Capture the cell that displays the provided text and extract its (x, y) central coordinate. 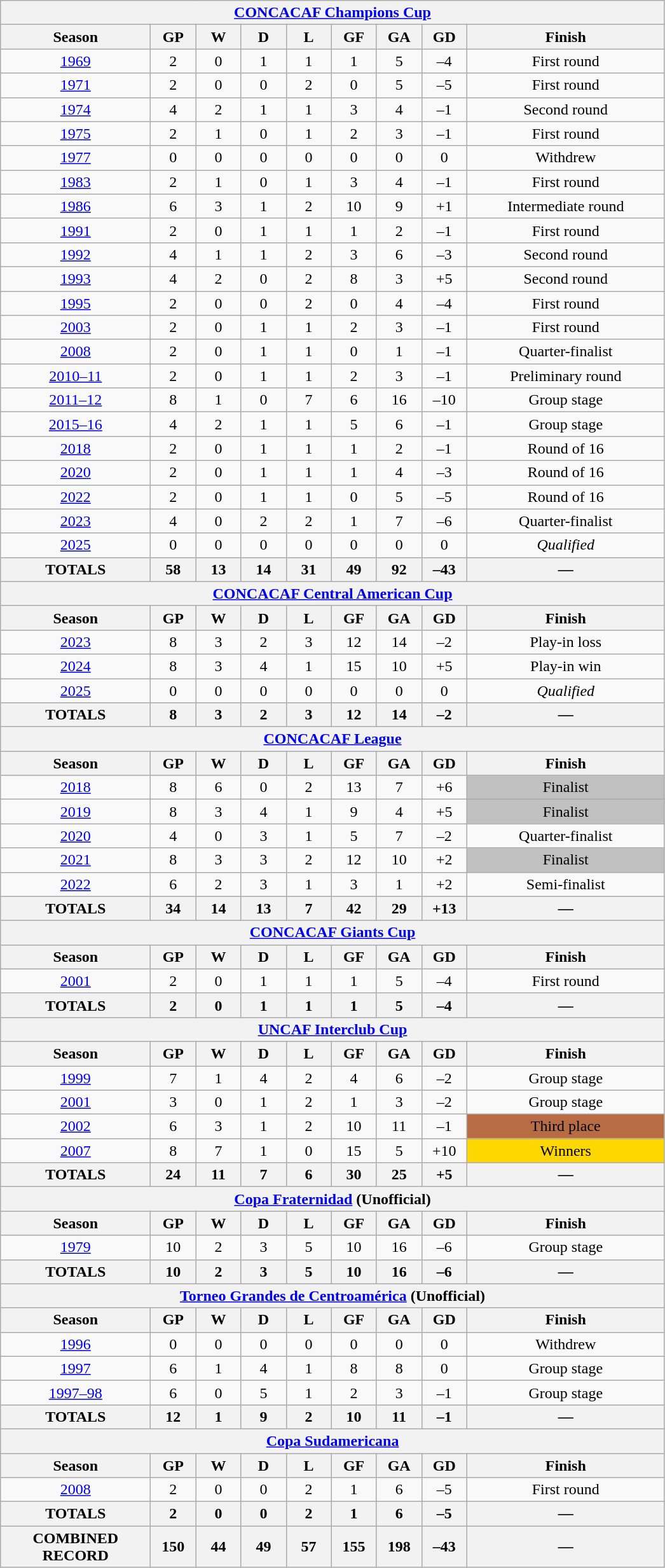
44 (219, 1547)
Play-in win (566, 666)
2011–12 (76, 400)
Torneo Grandes de Centroamérica (Unofficial) (333, 1296)
155 (353, 1547)
24 (173, 1175)
1979 (76, 1247)
30 (353, 1175)
+1 (444, 206)
198 (399, 1547)
1993 (76, 279)
1991 (76, 230)
+13 (444, 908)
34 (173, 908)
25 (399, 1175)
Semi-finalist (566, 884)
31 (309, 569)
1969 (76, 61)
1996 (76, 1344)
Intermediate round (566, 206)
2003 (76, 328)
1995 (76, 303)
1997 (76, 1368)
Winners (566, 1151)
CONCACAF League (333, 739)
Play-in loss (566, 642)
2007 (76, 1151)
1986 (76, 206)
1974 (76, 109)
UNCAF Interclub Cup (333, 1029)
2002 (76, 1127)
58 (173, 569)
Copa Sudamericana (333, 1441)
1971 (76, 85)
1983 (76, 182)
29 (399, 908)
+10 (444, 1151)
CONCACAF Central American Cup (333, 593)
1997–98 (76, 1392)
Preliminary round (566, 376)
1977 (76, 158)
2024 (76, 666)
92 (399, 569)
CONCACAF Champions Cup (333, 13)
57 (309, 1547)
2021 (76, 860)
2010–11 (76, 376)
1992 (76, 254)
Third place (566, 1127)
2015–16 (76, 424)
COMBINED RECORD (76, 1547)
+6 (444, 787)
–10 (444, 400)
Copa Fraternidad (Unofficial) (333, 1199)
2019 (76, 812)
42 (353, 908)
CONCACAF Giants Cup (333, 933)
150 (173, 1547)
1999 (76, 1078)
1975 (76, 134)
